Locate the cell with the specified text and output its [X, Y] center coordinate. 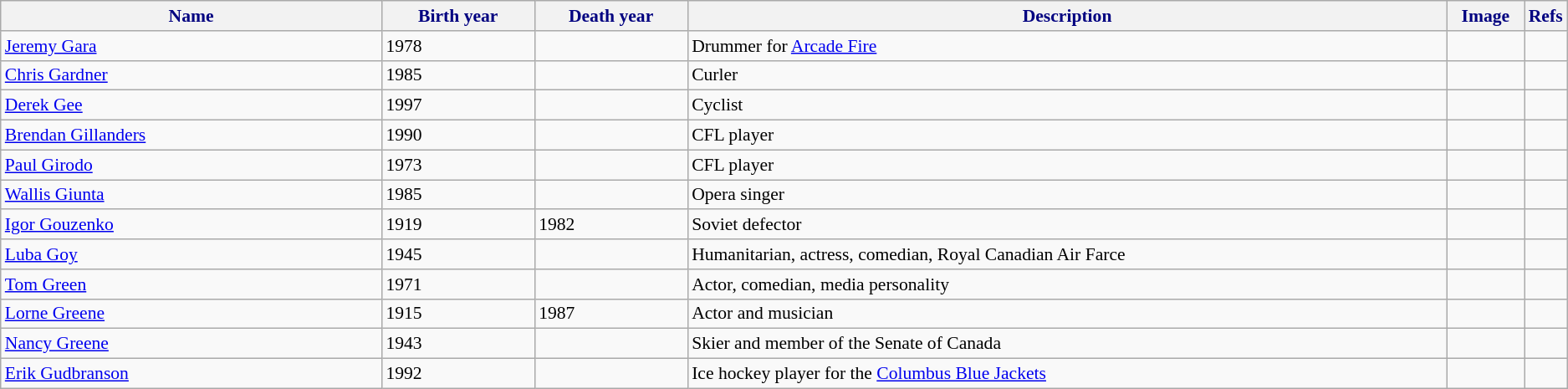
Igor Gouzenko [192, 225]
Refs [1545, 16]
1915 [458, 314]
Paul Girodo [192, 165]
Jeremy Gara [192, 46]
1978 [458, 46]
1987 [610, 314]
Drummer for Arcade Fire [1067, 46]
1997 [458, 105]
Chris Gardner [192, 75]
Curler [1067, 75]
Actor, comedian, media personality [1067, 284]
Derek Gee [192, 105]
Nancy Greene [192, 344]
Erik Gudbranson [192, 374]
1971 [458, 284]
Actor and musician [1067, 314]
Ice hockey player for the Columbus Blue Jackets [1067, 374]
Wallis Giunta [192, 195]
Tom Green [192, 284]
Image [1485, 16]
1919 [458, 225]
Opera singer [1067, 195]
Brendan Gillanders [192, 136]
1945 [458, 254]
Description [1067, 16]
Death year [610, 16]
Name [192, 16]
1943 [458, 344]
1982 [610, 225]
1990 [458, 136]
Luba Goy [192, 254]
Cyclist [1067, 105]
Lorne Greene [192, 314]
1992 [458, 374]
Soviet defector [1067, 225]
1973 [458, 165]
Skier and member of the Senate of Canada [1067, 344]
Humanitarian, actress, comedian, Royal Canadian Air Farce [1067, 254]
Birth year [458, 16]
